From the cell containing the given text, extract its center point as [X, Y] coordinate. 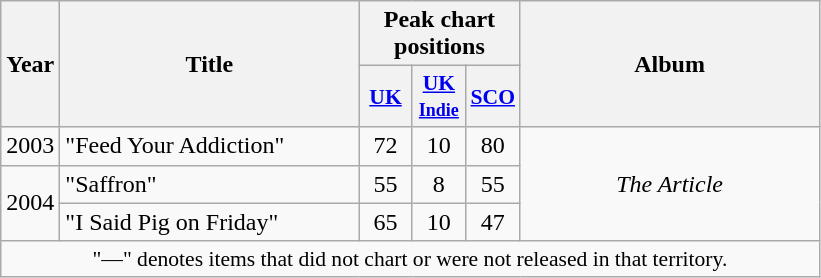
"I Said Pig on Friday" [210, 222]
Album [670, 64]
47 [494, 222]
72 [386, 146]
8 [438, 184]
Year [30, 64]
80 [494, 146]
The Article [670, 184]
UK [386, 96]
Peak chart positions [440, 34]
"Saffron" [210, 184]
65 [386, 222]
"Feed Your Addiction" [210, 146]
UKIndie [438, 96]
2003 [30, 146]
"—" denotes items that did not chart or were not released in that territory. [410, 259]
2004 [30, 203]
SCO [494, 96]
Title [210, 64]
